Find where the given text appears and provide that cell's center as [X, Y] coordinate. 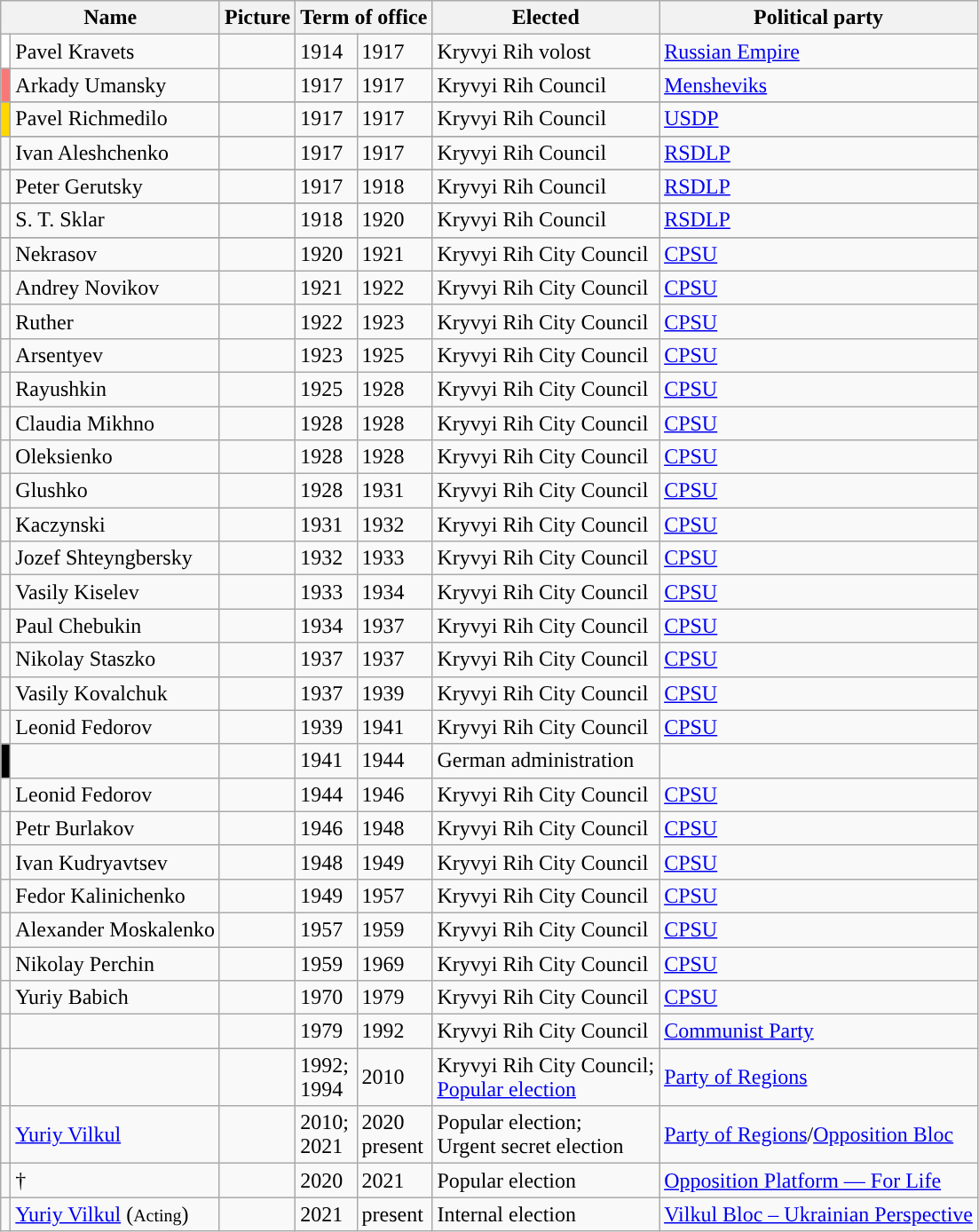
2020present [394, 1134]
Term of office [364, 18]
Ivan Aleshchenko [115, 153]
Party of Regions/Opposition Bloc [818, 1134]
Popular election [546, 1181]
2010 [394, 1078]
Vasily Kovalchuk [115, 693]
† [115, 1181]
Yuriy Vilkul (Acting) [115, 1214]
Arsentyev [115, 355]
Political party [818, 18]
Kaczynski [115, 525]
Nekrasov [115, 254]
1969 [394, 963]
Rayushkin [115, 389]
1970 [327, 998]
Pavel Kravets [115, 51]
2020 [327, 1181]
2010;2021 [327, 1134]
Party of Regions [818, 1078]
Oleksienko [115, 457]
1914 [327, 51]
Jozef Shteyngbersky [115, 558]
1992;1994 [327, 1078]
Nikolay Staszko [115, 659]
Opposition Platform — For Life [818, 1181]
Alexander Moskalenko [115, 929]
USDP [818, 119]
Vasily Kiselev [115, 592]
Mensheviks [818, 85]
Ivan Kudryavtsev [115, 862]
Name [110, 18]
Andrey Novikov [115, 288]
1992 [394, 1031]
Yuriy Vilkul [115, 1134]
Claudia Mikhno [115, 423]
Yuriy Babich [115, 998]
Peter Gerutsky [115, 186]
Nikolay Perchin [115, 963]
Kryvyi Rih City Council;Popular election [546, 1078]
Elected [546, 18]
Pavel Richmedilo [115, 119]
Vilkul Bloc – Ukrainian Perspective [818, 1214]
Russian Empire [818, 51]
Popular election;Urgent secret election [546, 1134]
Arkady Umansky [115, 85]
Glushko [115, 491]
S. T. Sklar [115, 220]
Communist Party [818, 1031]
Ruther [115, 321]
German administration [546, 761]
Paul Chebukin [115, 626]
Kryvyi Rih volost [546, 51]
present [394, 1214]
Internal election [546, 1214]
Fedor Kalinichenko [115, 896]
Petr Burlakov [115, 828]
Picture [257, 18]
